Find where the given text appears and provide that cell's center as (x, y) coordinate. 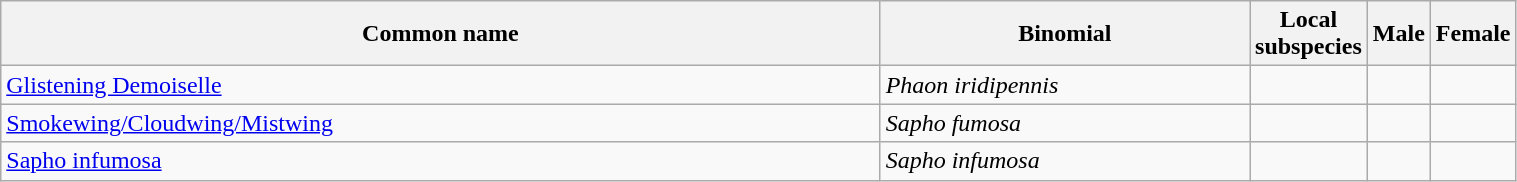
Male (1398, 34)
Glistening Demoiselle (440, 85)
Binomial (1064, 34)
Female (1473, 34)
Sapho fumosa (1064, 123)
Smokewing/Cloudwing/Mistwing (440, 123)
Local subspecies (1309, 34)
Phaon iridipennis (1064, 85)
Common name (440, 34)
